Identify which cell holds the provided text, then report its [x, y] central coordinate. 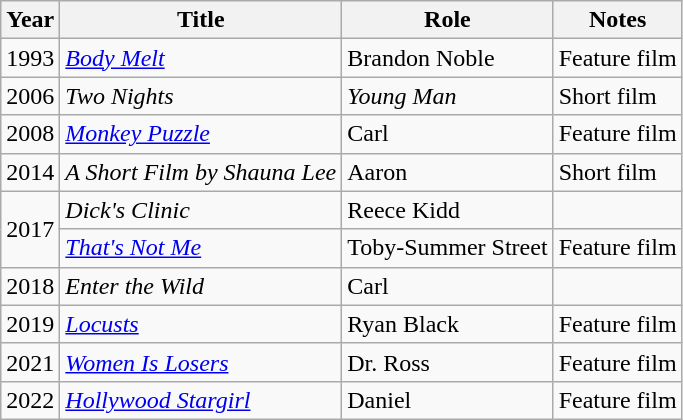
Brandon Noble [448, 58]
Dick's Clinic [201, 210]
Hollywood Stargirl [201, 400]
Two Nights [201, 96]
Role [448, 20]
Women Is Losers [201, 362]
2019 [30, 324]
2017 [30, 229]
Dr. Ross [448, 362]
Title [201, 20]
2014 [30, 172]
2018 [30, 286]
2021 [30, 362]
Year [30, 20]
Reece Kidd [448, 210]
2022 [30, 400]
That's Not Me [201, 248]
Ryan Black [448, 324]
Toby-Summer Street [448, 248]
A Short Film by Shauna Lee [201, 172]
Young Man [448, 96]
Body Melt [201, 58]
2008 [30, 134]
Notes [618, 20]
2006 [30, 96]
Locusts [201, 324]
1993 [30, 58]
Enter the Wild [201, 286]
Daniel [448, 400]
Aaron [448, 172]
Monkey Puzzle [201, 134]
